Determine the [x, y] coordinate at the center of the cell enclosing the given text.  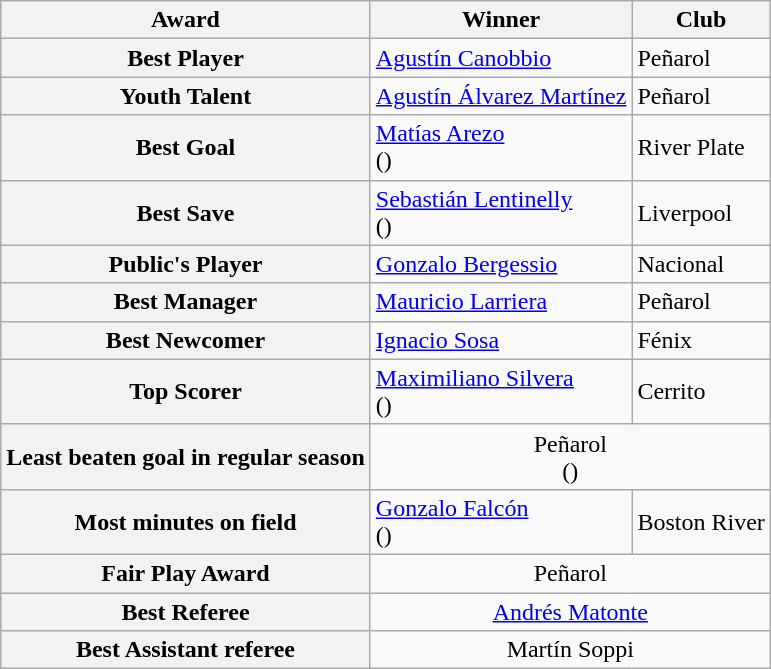
Club [701, 20]
Liverpool [701, 212]
Youth Talent [186, 96]
Best Player [186, 58]
Boston River [701, 522]
Most minutes on field [186, 522]
Agustín Álvarez Martínez [501, 96]
Matías Arezo() [501, 148]
Gonzalo Bergessio [501, 264]
Fair Play Award [186, 573]
Fénix [701, 340]
Public's Player [186, 264]
Maximiliano Silvera() [501, 392]
Award [186, 20]
Peñarol() [570, 456]
Sebastián Lentinelly() [501, 212]
Andrés Matonte [570, 611]
Cerrito [701, 392]
Best Save [186, 212]
River Plate [701, 148]
Martín Soppi [570, 650]
Mauricio Larriera [501, 302]
Gonzalo Falcón() [501, 522]
Top Scorer [186, 392]
Best Goal [186, 148]
Best Assistant referee [186, 650]
Best Referee [186, 611]
Nacional [701, 264]
Least beaten goal in regular season [186, 456]
Best Newcomer [186, 340]
Agustín Canobbio [501, 58]
Ignacio Sosa [501, 340]
Winner [501, 20]
Best Manager [186, 302]
